Search for the cell housing the specified text and yield its [X, Y] center coordinate. 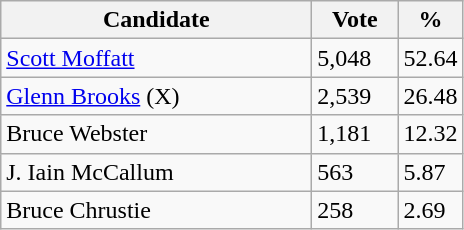
Bruce Webster [156, 134]
1,181 [355, 134]
5.87 [430, 172]
Vote [355, 20]
52.64 [430, 58]
J. Iain McCallum [156, 172]
12.32 [430, 134]
Scott Moffatt [156, 58]
26.48 [430, 96]
Candidate [156, 20]
258 [355, 210]
2.69 [430, 210]
Bruce Chrustie [156, 210]
5,048 [355, 58]
2,539 [355, 96]
Glenn Brooks (X) [156, 96]
563 [355, 172]
% [430, 20]
